Capture the cell that displays the provided text and extract its [x, y] central coordinate. 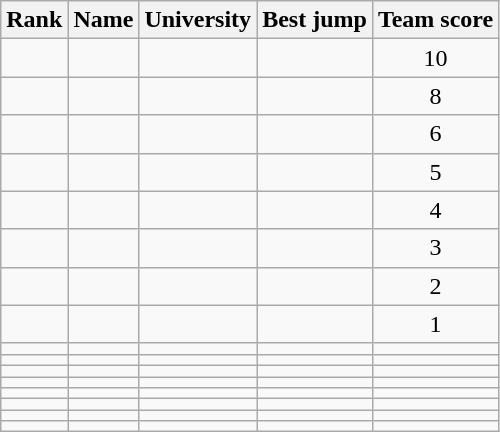
3 [435, 248]
Team score [435, 20]
10 [435, 58]
6 [435, 134]
Name [104, 20]
1 [435, 324]
4 [435, 210]
8 [435, 96]
5 [435, 172]
2 [435, 286]
Rank [34, 20]
Best jump [315, 20]
University [198, 20]
